Return [x, y] of the center of cell containing provided text 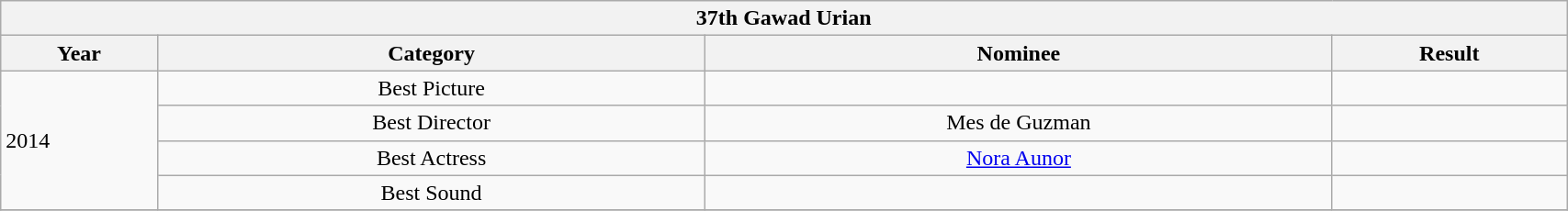
Best Actress [432, 158]
Best Director [432, 123]
Nominee [1019, 53]
2014 [79, 140]
Mes de Guzman [1019, 123]
Best Sound [432, 193]
Category [432, 53]
Year [79, 53]
Nora Aunor [1019, 158]
Result [1450, 53]
37th Gawad Urian [784, 18]
Best Picture [432, 88]
